For the text-containing cell, return its midpoint in (X, Y) coordinate format. 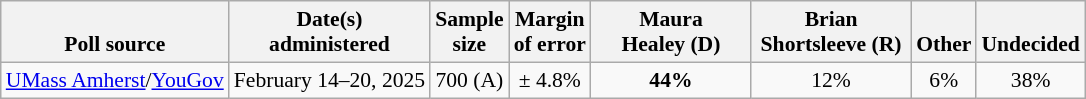
700 (A) (469, 80)
MauraHealey (D) (671, 32)
February 14–20, 2025 (330, 80)
BrianShortsleeve (R) (831, 32)
Other (944, 32)
Undecided (1030, 32)
12% (831, 80)
UMass Amherst/YouGov (115, 80)
Samplesize (469, 32)
Poll source (115, 32)
± 4.8% (550, 80)
38% (1030, 80)
Date(s)administered (330, 32)
6% (944, 80)
Marginof error (550, 32)
44% (671, 80)
